From the cell containing the given text, extract its center point as (X, Y) coordinate. 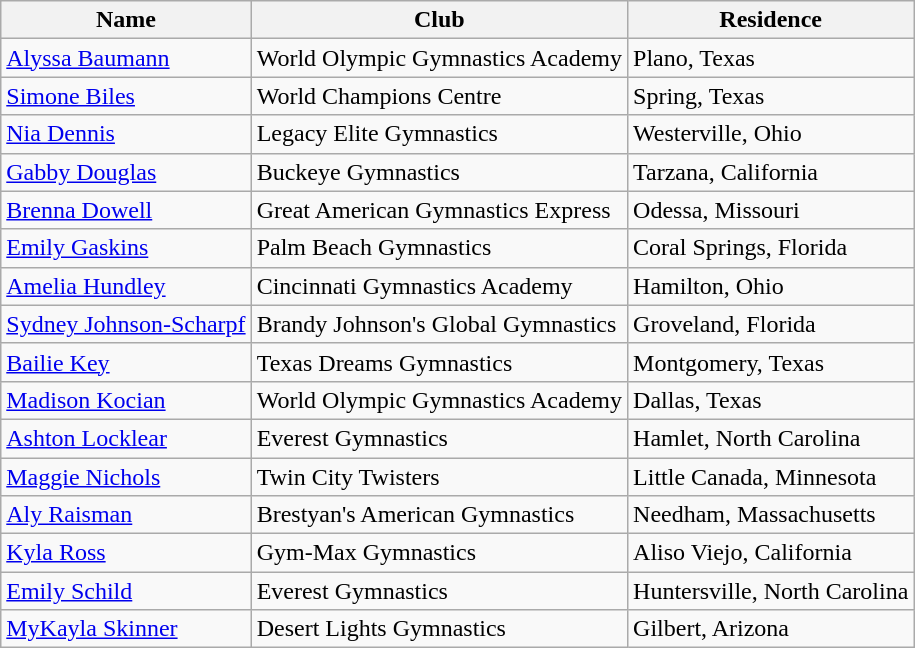
Bailie Key (126, 362)
Cincinnati Gymnastics Academy (439, 286)
Brandy Johnson's Global Gymnastics (439, 324)
Texas Dreams Gymnastics (439, 362)
Spring, Texas (771, 96)
Emily Gaskins (126, 248)
Twin City Twisters (439, 477)
Aly Raisman (126, 515)
Sydney Johnson-Scharpf (126, 324)
Dallas, Texas (771, 400)
Buckeye Gymnastics (439, 172)
Plano, Texas (771, 58)
Gabby Douglas (126, 172)
Gilbert, Arizona (771, 629)
Alyssa Baumann (126, 58)
Madison Kocian (126, 400)
World Champions Centre (439, 96)
Residence (771, 20)
Westerville, Ohio (771, 134)
Hamlet, North Carolina (771, 438)
Brenna Dowell (126, 210)
Amelia Hundley (126, 286)
Emily Schild (126, 591)
Tarzana, California (771, 172)
Name (126, 20)
Palm Beach Gymnastics (439, 248)
Maggie Nichols (126, 477)
Club (439, 20)
Ashton Locklear (126, 438)
Nia Dennis (126, 134)
Needham, Massachusetts (771, 515)
Coral Springs, Florida (771, 248)
Little Canada, Minnesota (771, 477)
Odessa, Missouri (771, 210)
MyKayla Skinner (126, 629)
Legacy Elite Gymnastics (439, 134)
Aliso Viejo, California (771, 553)
Desert Lights Gymnastics (439, 629)
Gym-Max Gymnastics (439, 553)
Kyla Ross (126, 553)
Groveland, Florida (771, 324)
Hamilton, Ohio (771, 286)
Montgomery, Texas (771, 362)
Simone Biles (126, 96)
Brestyan's American Gymnastics (439, 515)
Huntersville, North Carolina (771, 591)
Great American Gymnastics Express (439, 210)
